Return the (x, y) coordinate for the center point of the cell that contains the specified text.  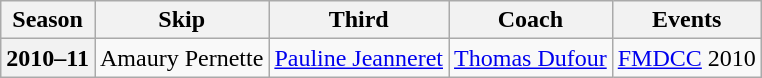
2010–11 (48, 58)
Pauline Jeanneret (359, 58)
FMDCC 2010 (686, 58)
Season (48, 20)
Events (686, 20)
Third (359, 20)
Thomas Dufour (531, 58)
Amaury Pernette (181, 58)
Coach (531, 20)
Skip (181, 20)
